Capture the cell that displays the provided text and extract its (x, y) central coordinate. 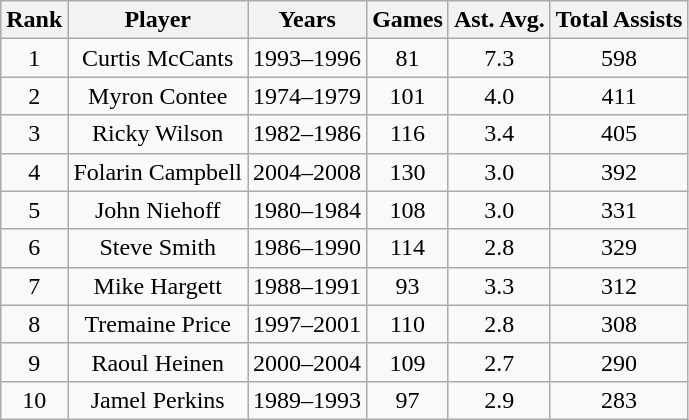
81 (408, 58)
Jamel Perkins (158, 400)
405 (619, 134)
7 (34, 286)
2.7 (499, 362)
3.4 (499, 134)
Myron Contee (158, 96)
93 (408, 286)
1982–1986 (308, 134)
411 (619, 96)
97 (408, 400)
308 (619, 324)
116 (408, 134)
1993–1996 (308, 58)
9 (34, 362)
10 (34, 400)
5 (34, 210)
1 (34, 58)
Mike Hargett (158, 286)
290 (619, 362)
Games (408, 20)
4 (34, 172)
110 (408, 324)
Rank (34, 20)
Years (308, 20)
2.9 (499, 400)
3.3 (499, 286)
312 (619, 286)
Raoul Heinen (158, 362)
1980–1984 (308, 210)
Ricky Wilson (158, 134)
1989–1993 (308, 400)
1986–1990 (308, 248)
6 (34, 248)
392 (619, 172)
108 (408, 210)
2 (34, 96)
Total Assists (619, 20)
109 (408, 362)
4.0 (499, 96)
3 (34, 134)
329 (619, 248)
598 (619, 58)
Folarin Campbell (158, 172)
Steve Smith (158, 248)
1988–1991 (308, 286)
7.3 (499, 58)
Tremaine Price (158, 324)
283 (619, 400)
Player (158, 20)
Curtis McCants (158, 58)
114 (408, 248)
331 (619, 210)
2000–2004 (308, 362)
1974–1979 (308, 96)
130 (408, 172)
John Niehoff (158, 210)
8 (34, 324)
1997–2001 (308, 324)
101 (408, 96)
2004–2008 (308, 172)
Ast. Avg. (499, 20)
